Output the [X, Y] coordinate of the center of the cell containing the given text.  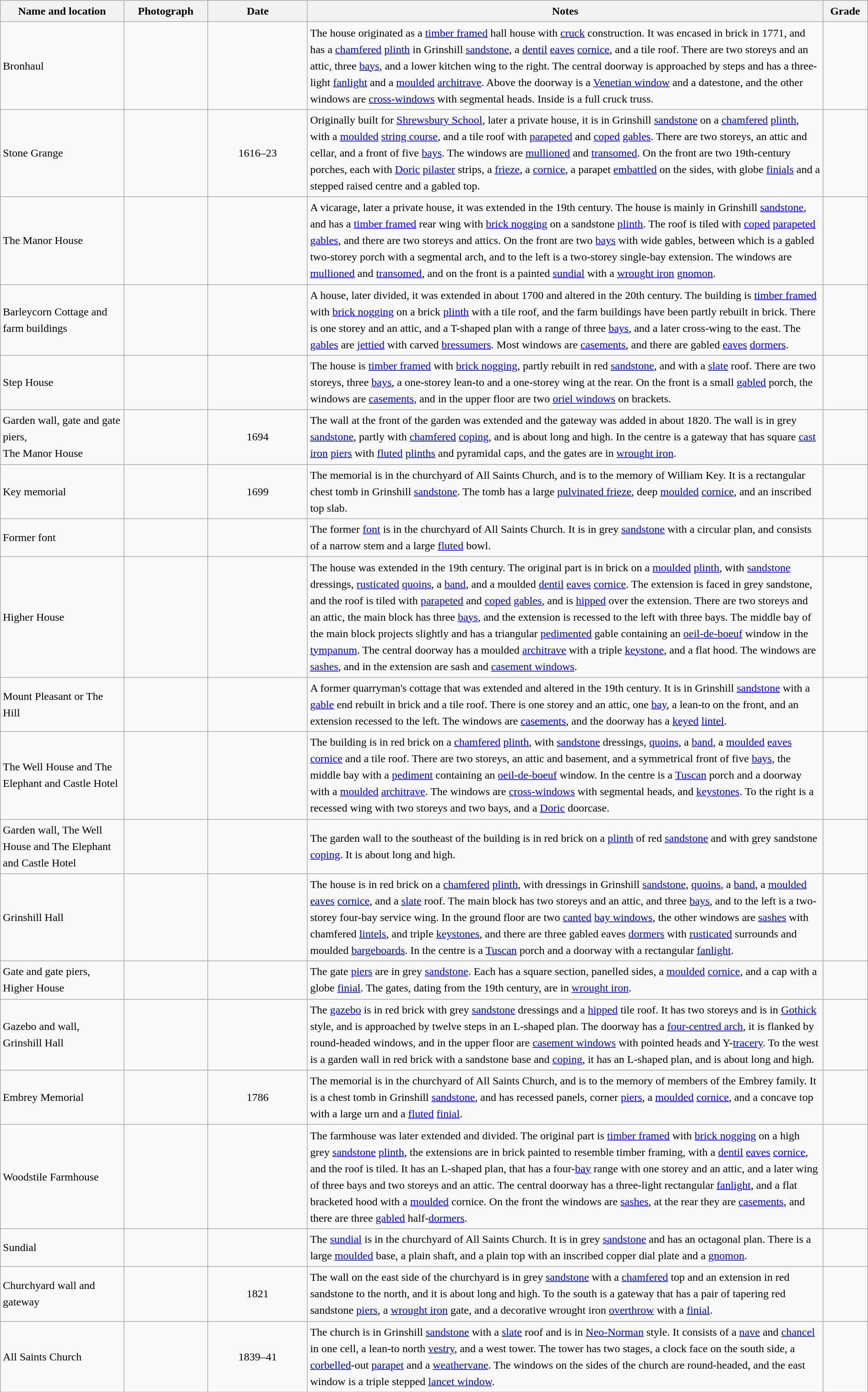
1839–41 [258, 1357]
1699 [258, 492]
1786 [258, 1098]
Notes [565, 11]
Stone Grange [62, 153]
Garden wall, gate and gate piers,The Manor House [62, 437]
Former font [62, 537]
Grade [845, 11]
Date [258, 11]
Mount Pleasant or The Hill [62, 704]
1616–23 [258, 153]
Embrey Memorial [62, 1098]
The Manor House [62, 241]
Bronhaul [62, 66]
Gate and gate piers, Higher House [62, 980]
Barleycorn Cottage and farm buildings [62, 320]
1821 [258, 1294]
Key memorial [62, 492]
Gazebo and wall, Grinshill Hall [62, 1035]
Higher House [62, 617]
Grinshill Hall [62, 917]
Churchyard wall and gateway [62, 1294]
Woodstile Farmhouse [62, 1176]
The Well House and The Elephant and Castle Hotel [62, 775]
Sundial [62, 1248]
Name and location [62, 11]
Step House [62, 383]
Photograph [166, 11]
Garden wall, The Well House and The Elephant and Castle Hotel [62, 847]
1694 [258, 437]
All Saints Church [62, 1357]
